Extract the [x, y] coordinate from the center of the cell holding the provided text.  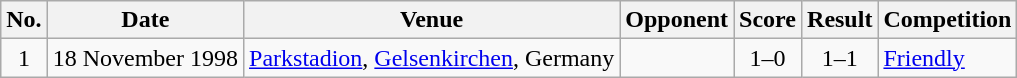
Opponent [677, 20]
No. [24, 20]
1–0 [768, 58]
Score [768, 20]
Venue [432, 20]
Date [145, 20]
1 [24, 58]
Friendly [948, 58]
18 November 1998 [145, 58]
Result [840, 20]
Competition [948, 20]
1–1 [840, 58]
Parkstadion, Gelsenkirchen, Germany [432, 58]
